Provide the (x, y) coordinate of the cell's center where the given text is located.  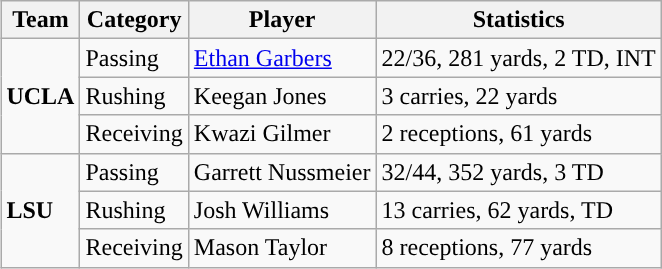
Category (134, 20)
13 carries, 62 yards, TD (518, 210)
UCLA (40, 96)
Player (282, 20)
Garrett Nussmeier (282, 172)
Statistics (518, 20)
Keegan Jones (282, 96)
Team (40, 20)
Kwazi Gilmer (282, 134)
8 receptions, 77 yards (518, 248)
3 carries, 22 yards (518, 96)
Ethan Garbers (282, 58)
Josh Williams (282, 210)
LSU (40, 210)
32/44, 352 yards, 3 TD (518, 172)
22/36, 281 yards, 2 TD, INT (518, 58)
Mason Taylor (282, 248)
2 receptions, 61 yards (518, 134)
